Extract the (X, Y) coordinate from the center of the cell holding the provided text.  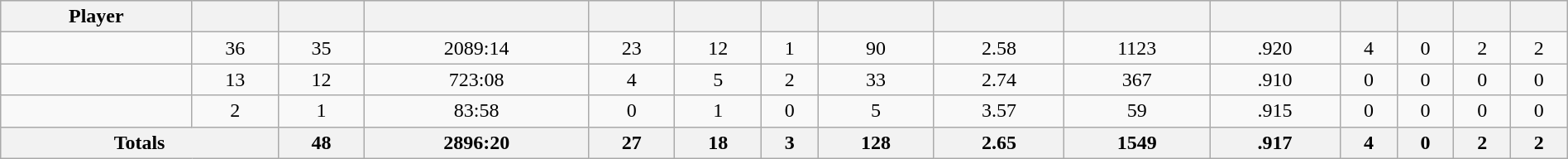
23 (632, 48)
90 (876, 48)
2089:14 (476, 48)
35 (321, 48)
367 (1137, 79)
27 (632, 142)
59 (1137, 111)
2896:20 (476, 142)
2.58 (999, 48)
.917 (1275, 142)
48 (321, 142)
1123 (1137, 48)
33 (876, 79)
.920 (1275, 48)
723:08 (476, 79)
.910 (1275, 79)
2.74 (999, 79)
83:58 (476, 111)
1549 (1137, 142)
2.65 (999, 142)
3.57 (999, 111)
3 (789, 142)
18 (718, 142)
Totals (140, 142)
.915 (1275, 111)
36 (235, 48)
128 (876, 142)
Player (96, 17)
13 (235, 79)
